Extract the [x, y] coordinate from the center of the cell holding the provided text.  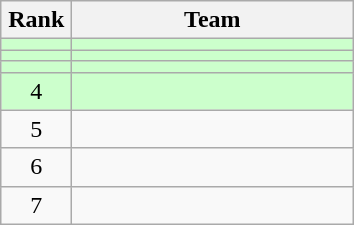
4 [36, 91]
6 [36, 167]
Team [212, 20]
7 [36, 205]
5 [36, 129]
Rank [36, 20]
